Find where the given text appears and provide that cell's center as [X, Y] coordinate. 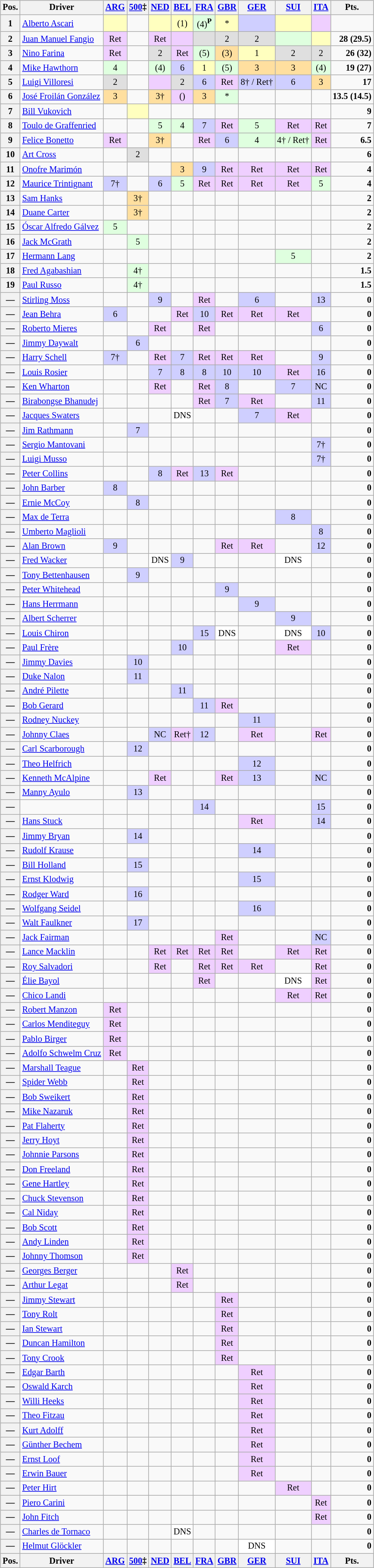
Rodger Ward [62, 894]
Harry Schell [62, 358]
() [182, 97]
André Pilette [62, 691]
Mike Hawthorn [62, 68]
Ken Wharton [62, 387]
Ian Stewart [62, 1329]
Robert Manzon [62, 1010]
Kurt Adolff [62, 1430]
Carl Scarborough [62, 749]
(3) [227, 53]
Paul Frère [62, 648]
Günther Bechem [62, 1445]
Gene Hartley [62, 1184]
Stirling Moss [62, 300]
John Barber [62, 488]
8† / Ret† [257, 82]
18 [10, 271]
Tony Bettenhausen [62, 575]
Kenneth McAlpine [62, 778]
Art Cross [62, 155]
Hermann Lang [62, 256]
13.5 (14.5) [352, 97]
Rudolf Krause [62, 851]
Jack McGrath [62, 242]
Carlos Menditeguy [62, 1025]
Fred Wacker [62, 561]
Cal Niday [62, 1213]
Peter Whitehead [62, 590]
(4)P [204, 23]
Arthur Legat [62, 1285]
Duke Nalon [62, 677]
Ernie McCoy [62, 503]
Bob Gerard [62, 705]
6.5 [352, 140]
Jack Fairman [62, 938]
Jim Rathmann [62, 430]
Piero Carini [62, 1503]
Tony Rolt [62, 1314]
Toulo de Graffenried [62, 126]
Óscar Alfredo Gálvez [62, 227]
Mike Nazaruk [62, 1112]
Hans Stuck [62, 822]
Johnnie Parsons [62, 1155]
Willi Heeks [62, 1401]
Birabongse Bhanudej [62, 401]
Wolfgang Seidel [62, 909]
Luigi Musso [62, 459]
Pablo Birger [62, 1039]
Élie Bayol [62, 981]
19 (27) [352, 68]
Andy Linden [62, 1242]
Walt Faulkner [62, 923]
Ernst Loof [62, 1459]
Manny Ayulo [62, 792]
4† / Ret† [293, 140]
Chuck Stevenson [62, 1199]
26 (32) [352, 53]
Erwin Bauer [62, 1474]
28 (29.5) [352, 39]
Ernst Klodwig [62, 879]
Jimmy Stewart [62, 1300]
Louis Rosier [62, 372]
Sergio Mantovani [62, 445]
Theo Fitzau [62, 1416]
Roberto Mieres [62, 329]
Roy Salvadori [62, 966]
Tony Crook [62, 1358]
Theo Helfrich [62, 764]
Bill Holland [62, 865]
Jean Behra [62, 314]
Alan Brown [62, 546]
Jacques Swaters [62, 416]
Bob Scott [62, 1227]
Johnny Thomson [62, 1256]
Sam Hanks [62, 198]
(1) [182, 23]
Adolfo Schwelm Cruz [62, 1053]
Charles de Tornaco [62, 1532]
Jimmy Bryan [62, 836]
Louis Chiron [62, 633]
Juan Manuel Fangio [62, 39]
Luigi Villoresi [62, 82]
Hans Herrmann [62, 604]
Paul Russo [62, 285]
Jimmy Davies [62, 662]
Oswald Karch [62, 1387]
Spider Webb [62, 1082]
Jimmy Daywalt [62, 343]
Bob Sweikert [62, 1097]
Ret† [182, 735]
Umberto Maglioli [62, 532]
Maurice Trintignant [62, 184]
Alberto Ascari [62, 23]
Chico Landi [62, 996]
Georges Berger [62, 1271]
Nino Farina [62, 53]
Peter Hirt [62, 1488]
Fred Agabashian [62, 271]
Felice Bonetto [62, 140]
Edgar Barth [62, 1372]
Peter Collins [62, 474]
Albert Scherrer [62, 619]
Lance Macklin [62, 952]
Jerry Hoyt [62, 1140]
Onofre Marimón [62, 169]
Johnny Claes [62, 735]
Duane Carter [62, 213]
Max de Terra [62, 517]
Don Freeland [62, 1169]
José Froilán González [62, 97]
Rodney Nuckey [62, 720]
Pat Flaherty [62, 1126]
Helmut Glöckler [62, 1546]
Duncan Hamilton [62, 1343]
Bill Vukovich [62, 112]
Marshall Teague [62, 1068]
19 [10, 285]
John Fitch [62, 1517]
